Identify which cell holds the provided text, then report its (x, y) central coordinate. 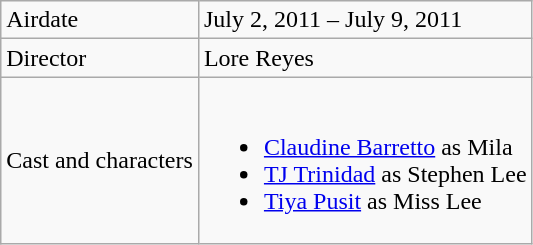
Claudine Barretto as MilaTJ Trinidad as Stephen LeeTiya Pusit as Miss Lee (365, 160)
Director (100, 58)
July 2, 2011 – July 9, 2011 (365, 20)
Lore Reyes (365, 58)
Cast and characters (100, 160)
Airdate (100, 20)
